Provide the [X, Y] coordinate of the cell's center where the given text is located.  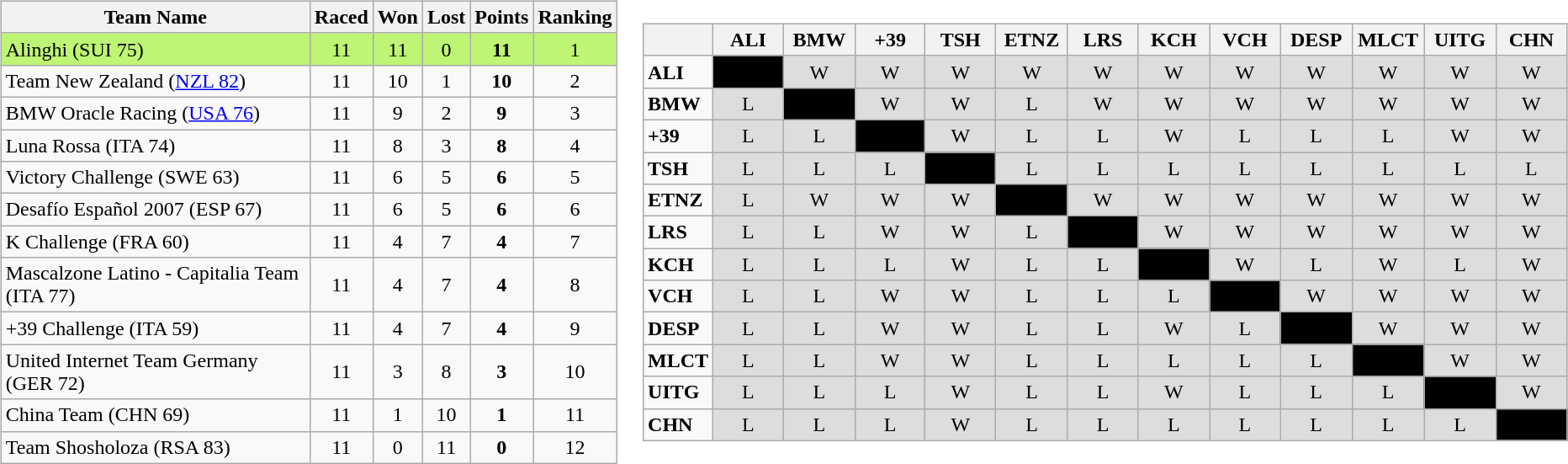
Team Name [155, 17]
12 [575, 447]
Team New Zealand (NZL 82) [155, 81]
Luna Rossa (ITA 74) [155, 146]
Desafío Español 2007 (ESP 67) [155, 210]
Alinghi (SUI 75) [155, 49]
United Internet Team Germany (GER 72) [155, 372]
K Challenge (FRA 60) [155, 242]
+39 Challenge (ITA 59) [155, 328]
Raced [342, 17]
Team Shosholoza (RSA 83) [155, 447]
Lost [446, 17]
Mascalzone Latino - Capitalia Team (ITA 77) [155, 285]
China Team (CHN 69) [155, 415]
Won [397, 17]
Points [501, 17]
Victory Challenge (SWE 63) [155, 178]
BMW Oracle Racing (USA 76) [155, 113]
Ranking [575, 17]
